Provide the (X, Y) coordinate of the cell's center where the given text is located.  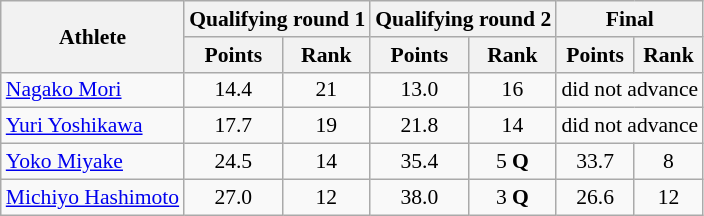
24.5 (233, 162)
14.4 (233, 90)
Nagako Mori (92, 90)
Yoko Miyake (92, 162)
13.0 (419, 90)
Qualifying round 1 (277, 19)
17.7 (233, 126)
21.8 (419, 126)
Michiyo Hashimoto (92, 197)
3 Q (512, 197)
19 (326, 126)
8 (668, 162)
21 (326, 90)
5 Q (512, 162)
35.4 (419, 162)
33.7 (594, 162)
26.6 (594, 197)
38.0 (419, 197)
16 (512, 90)
Final (630, 19)
Yuri Yoshikawa (92, 126)
27.0 (233, 197)
Athlete (92, 36)
Qualifying round 2 (463, 19)
